Find where the given text appears and provide that cell's center as [X, Y] coordinate. 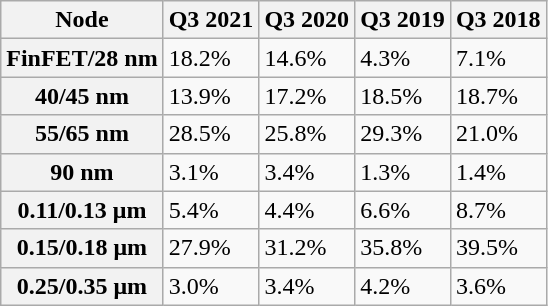
Node [82, 20]
6.6% [403, 210]
0.15/0.18 μm [82, 248]
4.3% [403, 58]
Q3 2020 [307, 20]
5.4% [211, 210]
Q3 2018 [498, 20]
14.6% [307, 58]
3.6% [498, 286]
90 nm [82, 172]
18.5% [403, 96]
4.4% [307, 210]
4.2% [403, 286]
Q3 2019 [403, 20]
39.5% [498, 248]
7.1% [498, 58]
0.25/0.35 μm [82, 286]
55/65 nm [82, 134]
1.3% [403, 172]
28.5% [211, 134]
27.9% [211, 248]
1.4% [498, 172]
35.8% [403, 248]
25.8% [307, 134]
Q3 2021 [211, 20]
3.0% [211, 286]
18.2% [211, 58]
13.9% [211, 96]
29.3% [403, 134]
18.7% [498, 96]
31.2% [307, 248]
21.0% [498, 134]
0.11/0.13 μm [82, 210]
FinFET/28 nm [82, 58]
17.2% [307, 96]
40/45 nm [82, 96]
3.1% [211, 172]
8.7% [498, 210]
